Return [x, y] of the center of cell containing provided text 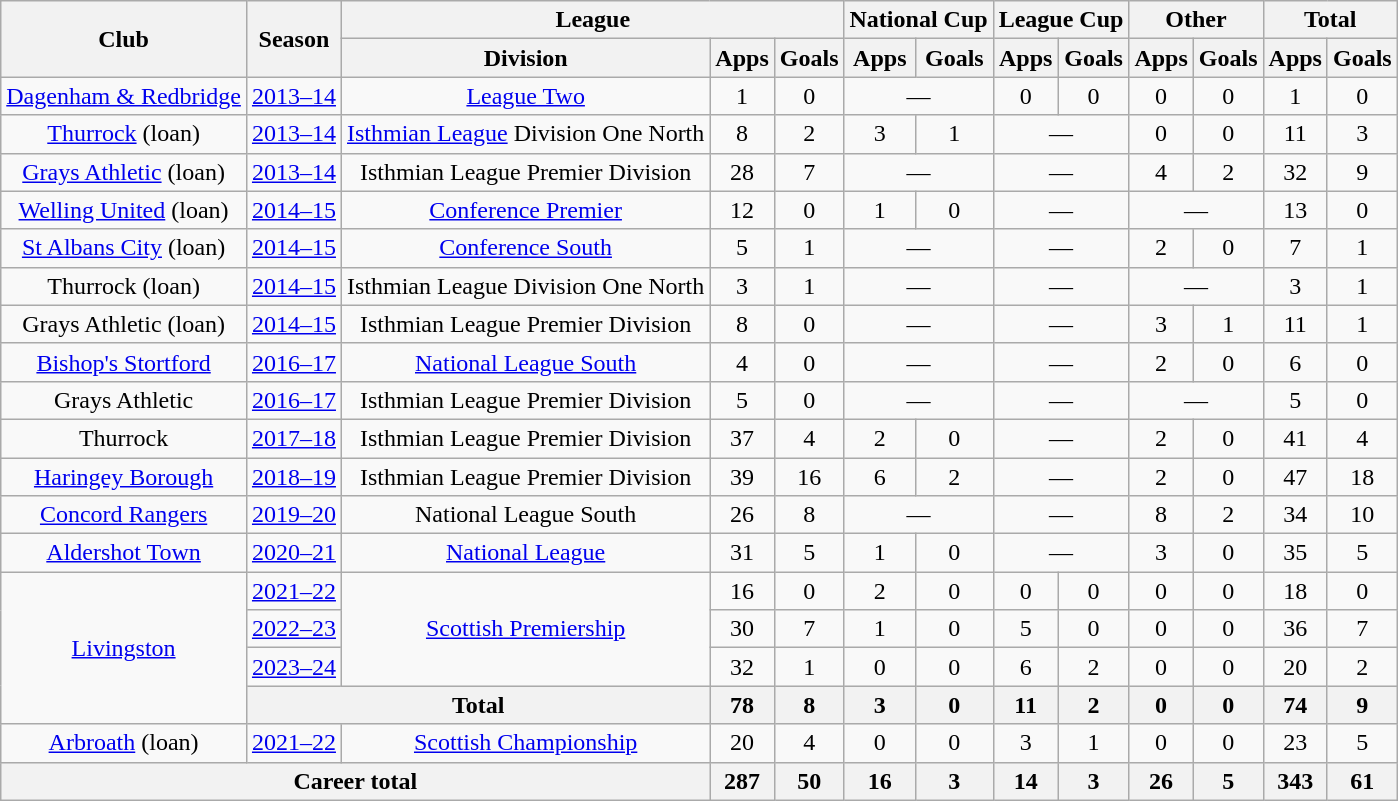
Haringey Borough [124, 477]
League Two [525, 96]
League Cup [1061, 20]
Career total [356, 781]
Grays Athletic [124, 400]
37 [742, 438]
Scottish Championship [525, 743]
13 [1295, 210]
2022–23 [294, 629]
23 [1295, 743]
74 [1295, 705]
St Albans City (loan) [124, 248]
Concord Rangers [124, 515]
Aldershot Town [124, 553]
Conference Premier [525, 210]
National League [525, 553]
34 [1295, 515]
2023–24 [294, 667]
287 [742, 781]
50 [809, 781]
35 [1295, 553]
2017–18 [294, 438]
Dagenham & Redbridge [124, 96]
36 [1295, 629]
Division [525, 58]
78 [742, 705]
Welling United (loan) [124, 210]
League [592, 20]
10 [1362, 515]
14 [1026, 781]
47 [1295, 477]
Arbroath (loan) [124, 743]
Season [294, 39]
Club [124, 39]
Other [1196, 20]
31 [742, 553]
Thurrock [124, 438]
30 [742, 629]
Scottish Premiership [525, 629]
2018–19 [294, 477]
Bishop's Stortford [124, 362]
28 [742, 172]
61 [1362, 781]
Conference South [525, 248]
41 [1295, 438]
343 [1295, 781]
National Cup [918, 20]
2019–20 [294, 515]
39 [742, 477]
2020–21 [294, 553]
Livingston [124, 648]
12 [742, 210]
